Provide the (X, Y) coordinate of the cell's center where the given text is located.  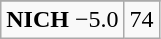
74 (142, 20)
NICH −5.0 (62, 20)
